Return [X, Y] of the center of cell containing provided text 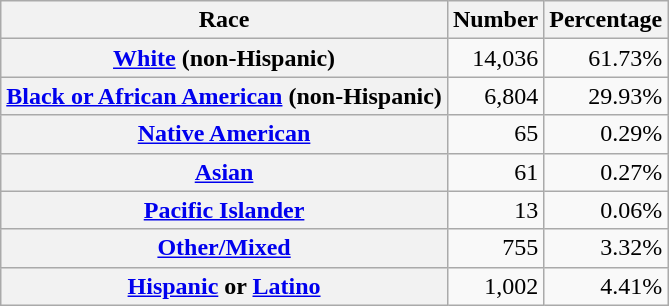
61.73% [606, 58]
3.32% [606, 248]
29.93% [606, 96]
13 [495, 210]
Pacific Islander [224, 210]
Hispanic or Latino [224, 286]
0.29% [606, 134]
Percentage [606, 20]
4.41% [606, 286]
755 [495, 248]
0.06% [606, 210]
0.27% [606, 172]
61 [495, 172]
1,002 [495, 286]
Number [495, 20]
Asian [224, 172]
Native American [224, 134]
Other/Mixed [224, 248]
Race [224, 20]
Black or African American (non-Hispanic) [224, 96]
6,804 [495, 96]
White (non-Hispanic) [224, 58]
65 [495, 134]
14,036 [495, 58]
